Output the (x, y) coordinate of the center of the cell containing the given text.  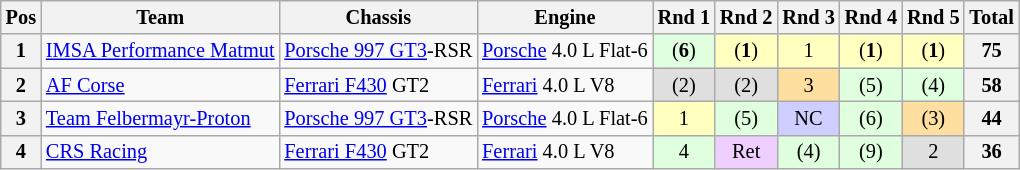
Team Felbermayr-Proton (160, 118)
Engine (564, 17)
Ret (746, 152)
NC (808, 118)
75 (991, 51)
CRS Racing (160, 152)
Total (991, 17)
Rnd 5 (933, 17)
Rnd 2 (746, 17)
Rnd 3 (808, 17)
(3) (933, 118)
58 (991, 85)
AF Corse (160, 85)
Chassis (378, 17)
36 (991, 152)
IMSA Performance Matmut (160, 51)
Team (160, 17)
Rnd 4 (871, 17)
Rnd 1 (684, 17)
(9) (871, 152)
44 (991, 118)
Pos (21, 17)
